Capture the cell that displays the provided text and extract its [X, Y] central coordinate. 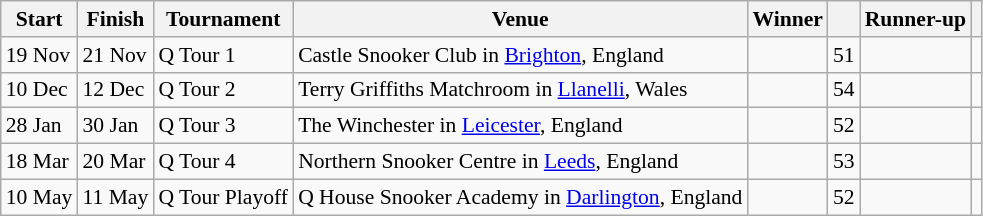
Runner-up [916, 19]
19 Nov [40, 55]
12 Dec [115, 90]
Northern Snooker Centre in Leeds, England [520, 162]
21 Nov [115, 55]
Start [40, 19]
Winner [788, 19]
The Winchester in Leicester, England [520, 126]
Terry Griffiths Matchroom in Llanelli, Wales [520, 90]
10 Dec [40, 90]
20 Mar [115, 162]
18 Mar [40, 162]
Q Tour Playoff [223, 197]
28 Jan [40, 126]
Q House Snooker Academy in Darlington, England [520, 197]
54 [844, 90]
Finish [115, 19]
Q Tour 3 [223, 126]
10 May [40, 197]
Castle Snooker Club in Brighton, England [520, 55]
30 Jan [115, 126]
51 [844, 55]
Venue [520, 19]
Tournament [223, 19]
53 [844, 162]
Q Tour 2 [223, 90]
Q Tour 4 [223, 162]
Q Tour 1 [223, 55]
11 May [115, 197]
